Output the [X, Y] coordinate of the center of the cell containing the given text.  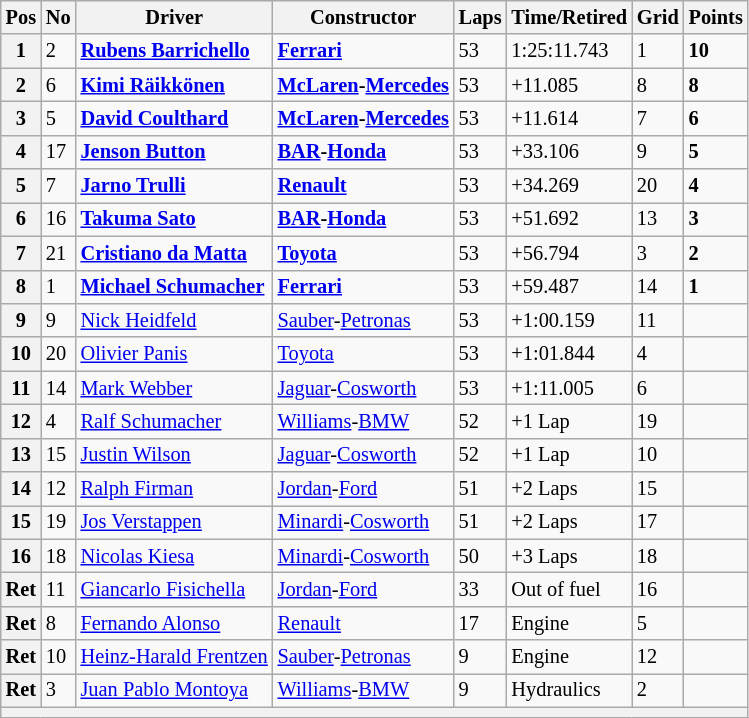
+34.269 [569, 186]
Grid [658, 17]
+51.692 [569, 219]
Nicolas Kiesa [174, 556]
Constructor [364, 17]
Kimi Räikkönen [174, 85]
+1:00.159 [569, 320]
21 [58, 253]
33 [480, 589]
1:25:11.743 [569, 51]
Jenson Button [174, 152]
Giancarlo Fisichella [174, 589]
+1:01.844 [569, 354]
+11.614 [569, 118]
Takuma Sato [174, 219]
50 [480, 556]
+1:11.005 [569, 388]
Cristiano da Matta [174, 253]
Ralf Schumacher [174, 421]
+33.106 [569, 152]
Laps [480, 17]
Jarno Trulli [174, 186]
Rubens Barrichello [174, 51]
Jos Verstappen [174, 522]
Points [716, 17]
Michael Schumacher [174, 287]
David Coulthard [174, 118]
Ralph Firman [174, 489]
Fernando Alonso [174, 623]
No [58, 17]
+11.085 [569, 85]
Mark Webber [174, 388]
Driver [174, 17]
Nick Heidfeld [174, 320]
Heinz-Harald Frentzen [174, 657]
+59.487 [569, 287]
Hydraulics [569, 690]
Out of fuel [569, 589]
Juan Pablo Montoya [174, 690]
+56.794 [569, 253]
Justin Wilson [174, 455]
Time/Retired [569, 17]
+3 Laps [569, 556]
Olivier Panis [174, 354]
Pos [21, 17]
